Search for the cell housing the specified text and yield its (x, y) center coordinate. 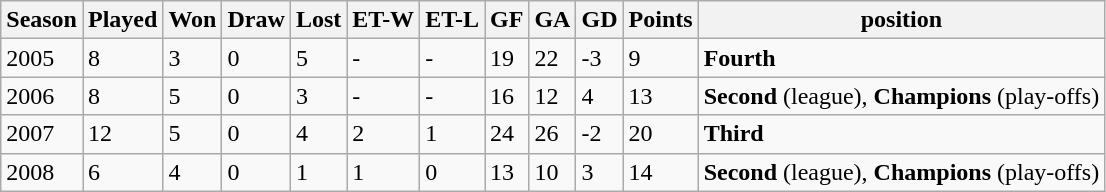
6 (122, 172)
position (902, 20)
-2 (600, 134)
GF (507, 20)
ET-L (452, 20)
Lost (318, 20)
26 (552, 134)
9 (660, 58)
Third (902, 134)
2 (384, 134)
Season (42, 20)
ET-W (384, 20)
2005 (42, 58)
24 (507, 134)
Played (122, 20)
20 (660, 134)
16 (507, 96)
-3 (600, 58)
2007 (42, 134)
Won (192, 20)
22 (552, 58)
19 (507, 58)
14 (660, 172)
10 (552, 172)
Draw (256, 20)
GD (600, 20)
GA (552, 20)
2008 (42, 172)
Fourth (902, 58)
Points (660, 20)
2006 (42, 96)
